Scan for the cell matching the given text and deliver its [x, y] coordinate at center. 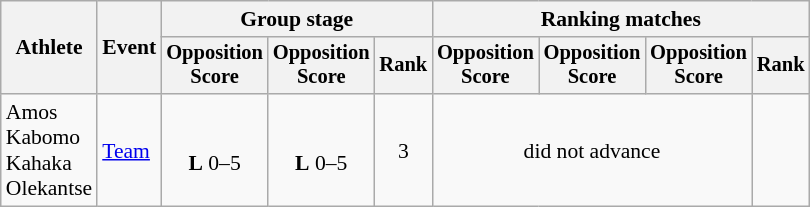
Event [129, 48]
Team [129, 150]
3 [403, 150]
Group stage [296, 19]
did not advance [592, 150]
Athlete [49, 48]
AmosKabomoKahakaOlekantse [49, 150]
Ranking matches [620, 19]
